Output the [x, y] coordinate of the center of the cell containing the given text.  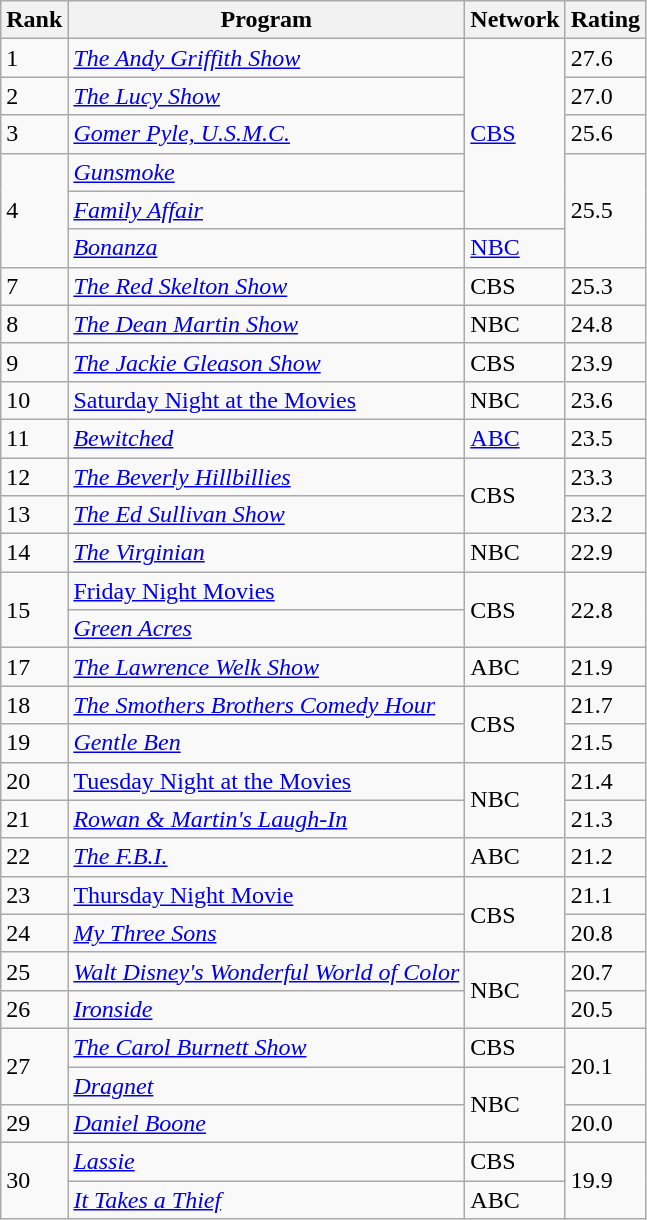
The Dean Martin Show [266, 324]
22.9 [605, 553]
The Lawrence Welk Show [266, 667]
My Three Sons [266, 933]
The Smothers Brothers Comedy Hour [266, 705]
27.6 [605, 58]
Program [266, 20]
23 [34, 895]
Bonanza [266, 248]
Family Affair [266, 210]
Rowan & Martin's Laugh-In [266, 819]
Dragnet [266, 1085]
The Ed Sullivan Show [266, 515]
The F.B.I. [266, 857]
25.6 [605, 134]
Gunsmoke [266, 172]
25.3 [605, 286]
25.5 [605, 210]
21.1 [605, 895]
Gentle Ben [266, 743]
21.4 [605, 781]
Walt Disney's Wonderful World of Color [266, 971]
20.5 [605, 1009]
23.6 [605, 400]
Friday Night Movies [266, 591]
Rank [34, 20]
27.0 [605, 96]
1 [34, 58]
23.9 [605, 362]
It Takes a Thief [266, 1200]
21.3 [605, 819]
The Jackie Gleason Show [266, 362]
13 [34, 515]
Gomer Pyle, U.S.M.C. [266, 134]
23.2 [605, 515]
9 [34, 362]
Daniel Boone [266, 1124]
21.2 [605, 857]
14 [34, 553]
23.5 [605, 438]
Thursday Night Movie [266, 895]
Ironside [266, 1009]
Network [515, 20]
Bewitched [266, 438]
21.9 [605, 667]
20.8 [605, 933]
Tuesday Night at the Movies [266, 781]
The Virginian [266, 553]
17 [34, 667]
24.8 [605, 324]
Lassie [266, 1162]
8 [34, 324]
20.0 [605, 1124]
24 [34, 933]
10 [34, 400]
18 [34, 705]
Green Acres [266, 629]
Saturday Night at the Movies [266, 400]
3 [34, 134]
20 [34, 781]
The Carol Burnett Show [266, 1047]
19.9 [605, 1181]
4 [34, 210]
2 [34, 96]
27 [34, 1066]
7 [34, 286]
Rating [605, 20]
11 [34, 438]
19 [34, 743]
21.5 [605, 743]
21.7 [605, 705]
30 [34, 1181]
29 [34, 1124]
The Andy Griffith Show [266, 58]
22 [34, 857]
15 [34, 610]
23.3 [605, 477]
The Beverly Hillbillies [266, 477]
20.1 [605, 1066]
25 [34, 971]
22.8 [605, 610]
The Lucy Show [266, 96]
The Red Skelton Show [266, 286]
12 [34, 477]
26 [34, 1009]
21 [34, 819]
20.7 [605, 971]
